Identify which cell holds the provided text, then report its [X, Y] central coordinate. 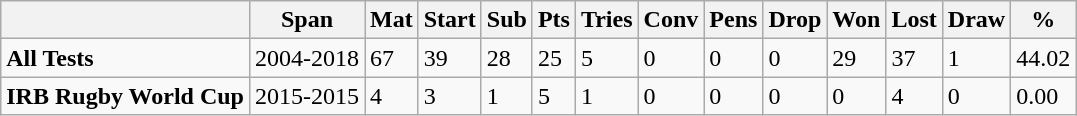
Start [450, 20]
Pts [554, 20]
Drop [795, 20]
25 [554, 58]
29 [856, 58]
39 [450, 58]
Span [306, 20]
2015-2015 [306, 96]
67 [392, 58]
Won [856, 20]
% [1044, 20]
37 [914, 58]
3 [450, 96]
Draw [976, 20]
IRB Rugby World Cup [126, 96]
44.02 [1044, 58]
Lost [914, 20]
0.00 [1044, 96]
All Tests [126, 58]
28 [506, 58]
Sub [506, 20]
Pens [734, 20]
2004-2018 [306, 58]
Conv [671, 20]
Tries [606, 20]
Mat [392, 20]
